Extract the [X, Y] coordinate from the center of the cell holding the provided text.  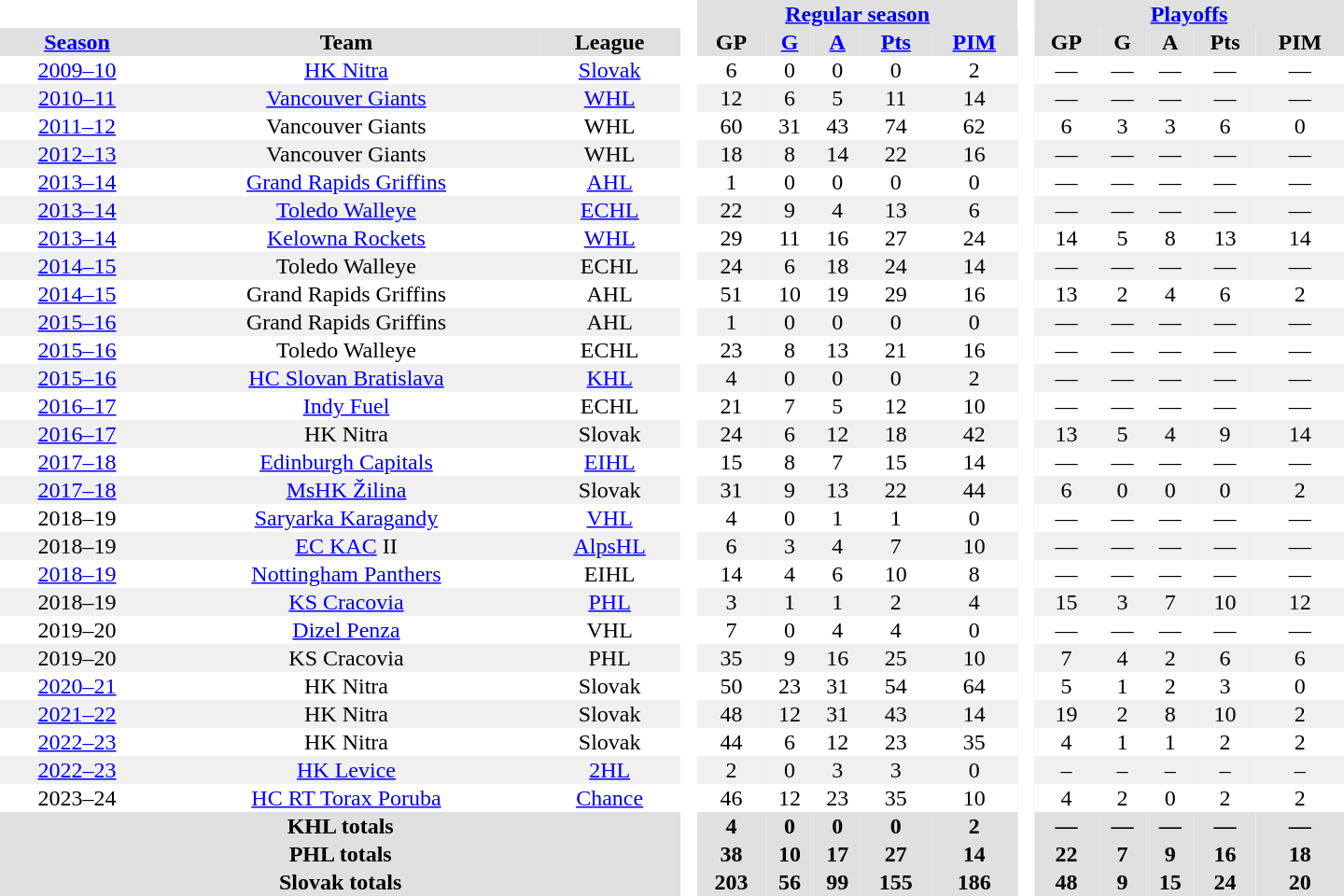
HC RT Torax Poruba [346, 798]
60 [731, 126]
51 [731, 294]
AlpsHL [609, 546]
KHL totals [340, 826]
KHL [609, 378]
PHL totals [340, 854]
Indy Fuel [346, 406]
Saryarka Karagandy [346, 518]
2021–22 [77, 714]
Season [77, 42]
Chance [609, 798]
MsHK Žilina [346, 490]
42 [974, 434]
2HL [609, 770]
Kelowna Rockets [346, 238]
2020–21 [77, 686]
Slovak totals [340, 882]
38 [731, 854]
2011–12 [77, 126]
25 [896, 658]
Nottingham Panthers [346, 574]
Regular season [857, 14]
2010–11 [77, 98]
HC Slovan Bratislava [346, 378]
46 [731, 798]
HK Levice [346, 770]
2023–24 [77, 798]
EC KAC II [346, 546]
56 [790, 882]
2009–10 [77, 70]
74 [896, 126]
50 [731, 686]
203 [731, 882]
2012–13 [77, 154]
54 [896, 686]
186 [974, 882]
Team [346, 42]
62 [974, 126]
Edinburgh Capitals [346, 462]
League [609, 42]
155 [896, 882]
20 [1300, 882]
99 [838, 882]
Dizel Penza [346, 630]
17 [838, 854]
Playoffs [1189, 14]
64 [974, 686]
